Find where the given text appears and provide that cell's center as [x, y] coordinate. 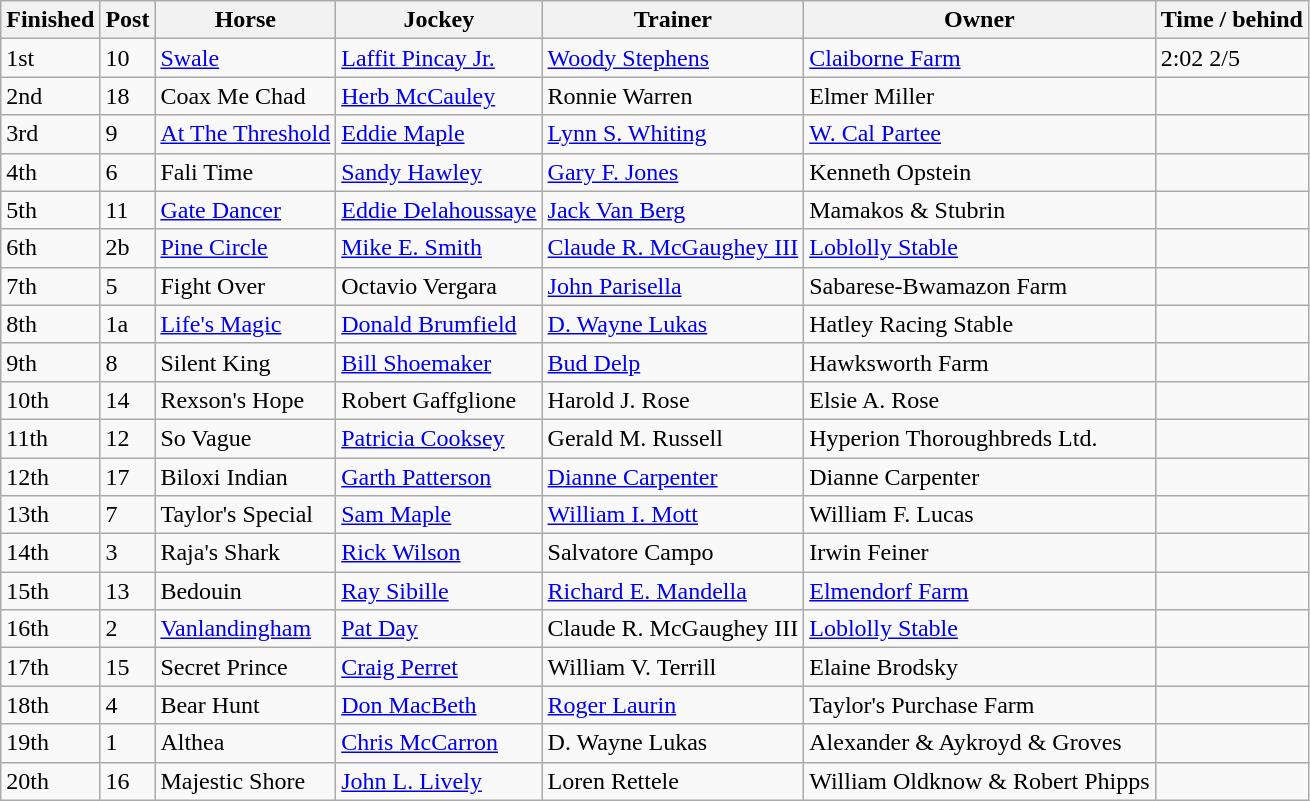
Fali Time [246, 172]
Time / behind [1232, 20]
Rick Wilson [439, 553]
12 [128, 438]
Swale [246, 58]
Kenneth Opstein [980, 172]
Harold J. Rose [673, 400]
Lynn S. Whiting [673, 134]
Gate Dancer [246, 210]
2:02 2/5 [1232, 58]
2nd [50, 96]
1st [50, 58]
Bud Delp [673, 362]
Pine Circle [246, 248]
Craig Perret [439, 667]
18th [50, 705]
2b [128, 248]
4th [50, 172]
6th [50, 248]
Elsie A. Rose [980, 400]
John Parisella [673, 286]
Sam Maple [439, 515]
10 [128, 58]
Laffit Pincay Jr. [439, 58]
3 [128, 553]
Taylor's Special [246, 515]
1 [128, 743]
Patricia Cooksey [439, 438]
Bedouin [246, 591]
Loren Rettele [673, 781]
William F. Lucas [980, 515]
14th [50, 553]
Eddie Maple [439, 134]
Octavio Vergara [439, 286]
13th [50, 515]
Woody Stephens [673, 58]
18 [128, 96]
Secret Prince [246, 667]
2 [128, 629]
William Oldknow & Robert Phipps [980, 781]
11th [50, 438]
13 [128, 591]
Herb McCauley [439, 96]
Rexson's Hope [246, 400]
9th [50, 362]
William I. Mott [673, 515]
7th [50, 286]
10th [50, 400]
Irwin Feiner [980, 553]
Owner [980, 20]
3rd [50, 134]
Coax Me Chad [246, 96]
Finished [50, 20]
5 [128, 286]
Ray Sibille [439, 591]
Life's Magic [246, 324]
7 [128, 515]
Sabarese-Bwamazon Farm [980, 286]
14 [128, 400]
Richard E. Mandella [673, 591]
16th [50, 629]
8 [128, 362]
Roger Laurin [673, 705]
Vanlandingham [246, 629]
Alexander & Aykroyd & Groves [980, 743]
8th [50, 324]
William V. Terrill [673, 667]
Raja's Shark [246, 553]
Gerald M. Russell [673, 438]
Horse [246, 20]
Post [128, 20]
Donald Brumfield [439, 324]
12th [50, 477]
At The Threshold [246, 134]
5th [50, 210]
Althea [246, 743]
Jockey [439, 20]
Hawksworth Farm [980, 362]
19th [50, 743]
Salvatore Campo [673, 553]
Ronnie Warren [673, 96]
Mike E. Smith [439, 248]
Garth Patterson [439, 477]
Robert Gaffglione [439, 400]
9 [128, 134]
15th [50, 591]
Chris McCarron [439, 743]
1a [128, 324]
Don MacBeth [439, 705]
Bill Shoemaker [439, 362]
Silent King [246, 362]
Hyperion Thoroughbreds Ltd. [980, 438]
6 [128, 172]
17th [50, 667]
W. Cal Partee [980, 134]
16 [128, 781]
Elmendorf Farm [980, 591]
Gary F. Jones [673, 172]
15 [128, 667]
Claiborne Farm [980, 58]
4 [128, 705]
Mamakos & Stubrin [980, 210]
Eddie Delahoussaye [439, 210]
Biloxi Indian [246, 477]
Elaine Brodsky [980, 667]
Pat Day [439, 629]
17 [128, 477]
Elmer Miller [980, 96]
Fight Over [246, 286]
Taylor's Purchase Farm [980, 705]
11 [128, 210]
John L. Lively [439, 781]
So Vague [246, 438]
Trainer [673, 20]
Hatley Racing Stable [980, 324]
Bear Hunt [246, 705]
Jack Van Berg [673, 210]
Sandy Hawley [439, 172]
Majestic Shore [246, 781]
20th [50, 781]
